From the cell containing the given text, extract its center point as (X, Y) coordinate. 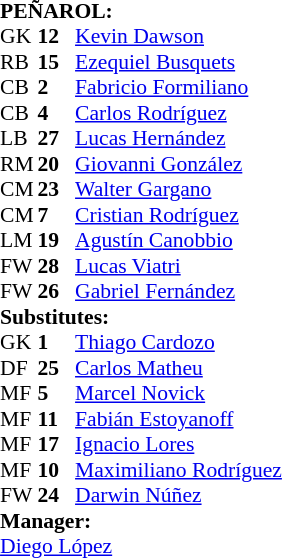
27 (57, 139)
20 (57, 164)
Giovanni González (178, 164)
RM (19, 164)
5 (57, 393)
Kevin Dawson (178, 37)
24 (57, 495)
Lucas Hernández (178, 139)
Fabricio Formiliano (178, 87)
Fabián Estoyanoff (178, 419)
Agustín Canobbio (178, 241)
Ezequiel Busquets (178, 62)
19 (57, 241)
7 (57, 215)
Lucas Viatri (178, 266)
Carlos Matheu (178, 368)
23 (57, 189)
Carlos Rodríguez (178, 113)
RB (19, 62)
15 (57, 62)
12 (57, 37)
Substitutes: (141, 317)
Darwin Núñez (178, 495)
DF (19, 368)
Walter Gargano (178, 189)
26 (57, 291)
Maximiliano Rodríguez (178, 470)
10 (57, 470)
2 (57, 87)
Thiago Cardozo (178, 343)
1 (57, 343)
Ignacio Lores (178, 445)
Manager: (141, 521)
28 (57, 266)
25 (57, 368)
4 (57, 113)
17 (57, 445)
Gabriel Fernández (178, 291)
Cristian Rodríguez (178, 215)
LM (19, 241)
LB (19, 139)
Marcel Novick (178, 393)
11 (57, 419)
